Determine the (X, Y) coordinate at the center of the cell enclosing the given text.  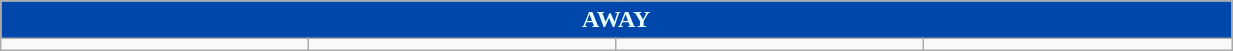
AWAY (616, 20)
